Identify which cell holds the provided text, then report its (X, Y) central coordinate. 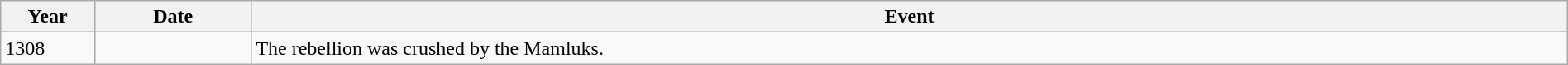
Year (48, 17)
1308 (48, 48)
Event (910, 17)
The rebellion was crushed by the Mamluks. (910, 48)
Date (172, 17)
